Find where the given text appears and provide that cell's center as (x, y) coordinate. 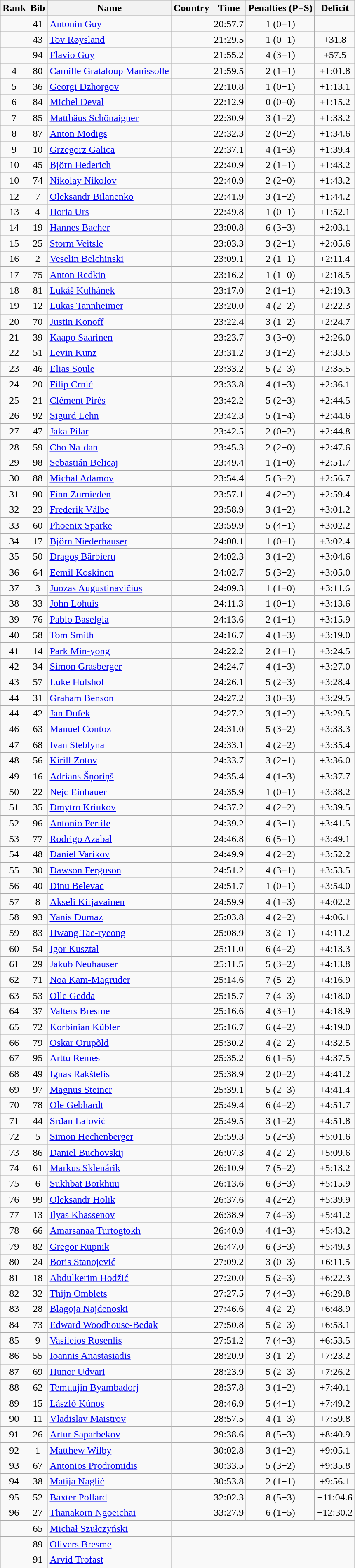
Hunor Udvari (109, 1372)
23:00.8 (229, 228)
+2:03.1 (335, 228)
+2:33.5 (335, 353)
Elias Soule (109, 369)
23:42.5 (229, 431)
Juozas Augustinavičius (109, 588)
Blagoja Najdenoski (109, 1309)
Tom Smith (109, 635)
+6:29.8 (335, 1293)
Valters Bresme (109, 1011)
+9:56.1 (335, 1482)
Thijn Omblets (109, 1293)
22:30.9 (229, 118)
+2:51.7 (335, 463)
Flavio Guy (109, 55)
Bib (38, 8)
Jaka Pilar (109, 431)
Time (229, 8)
Rodrigo Azabal (109, 839)
27:27.5 (229, 1293)
+5:15.9 (335, 1183)
+3:39.5 (335, 807)
+6:53.1 (335, 1325)
22:41.9 (229, 196)
Clément Pirès (109, 400)
24:02.7 (229, 572)
Finn Zurnieden (109, 494)
Adrians Šņoriņš (109, 776)
Georgi Dzhorgov (109, 86)
Srđan Lalović (109, 1121)
Anton Redkin (109, 275)
23:49.4 (229, 463)
+3:37.7 (335, 776)
Ignas Rakštelis (109, 1074)
+7:40.1 (335, 1387)
Thanakorn Ngoeichai (109, 1513)
23:31.2 (229, 353)
24:33.7 (229, 761)
Dragoș Bărbieru (109, 557)
Lukáš Kulhánek (109, 290)
Luke Hulshof (109, 682)
+1:01.8 (335, 71)
Jakub Neuhauser (109, 964)
99 (38, 1199)
+2:35.5 (335, 369)
Nikolay Nikolov (109, 180)
Cho Na-dan (109, 447)
+5:49.3 (335, 1246)
26:07.3 (229, 1152)
22:12.9 (229, 102)
27:20.0 (229, 1278)
+3:52.2 (335, 854)
3 (3+0) (280, 337)
24:13.6 (229, 619)
Daniel Varikov (109, 854)
Michel Deval (109, 102)
24:35.9 (229, 792)
Country (191, 8)
28:20.9 (229, 1356)
Kirill Zotov (109, 761)
Temuujin Byambadorj (109, 1387)
Simon Hechenberger (109, 1136)
+3:13.6 (335, 604)
+57.5 (335, 55)
Abdulkerim Hodžić (109, 1278)
Olivers Bresme (109, 1544)
28:46.9 (229, 1403)
+1:13.1 (335, 86)
Lukas Tannheimer (109, 306)
23:09.1 (229, 259)
+2:44.5 (335, 400)
22:37.1 (229, 149)
+3:11.6 (335, 588)
33:27.9 (229, 1513)
30:33.5 (229, 1466)
Eemil Koskinen (109, 572)
23:23.7 (229, 337)
Ivan Steblyna (109, 745)
Park Min-yong (109, 651)
+4:06.1 (335, 917)
24:31.0 (229, 729)
Nejc Einhauer (109, 792)
Oleksandr Bilanenko (109, 196)
Manuel Contoz (109, 729)
Storm Veitsle (109, 243)
23:22.4 (229, 322)
Justin Konoff (109, 322)
24:16.7 (229, 635)
0 (0+0) (280, 102)
23:17.0 (229, 290)
23:59.9 (229, 525)
25:30.2 (229, 1043)
24:09.3 (229, 588)
23:42.3 (229, 415)
+3:35.4 (335, 745)
Björn Hederich (109, 165)
22:32.3 (229, 133)
24:46.8 (229, 839)
+2:19.3 (335, 290)
+1:33.2 (335, 118)
+4:37.5 (335, 1058)
23:57.1 (229, 494)
1 (38, 1450)
11 (38, 1419)
21:59.5 (229, 71)
+2:18.5 (335, 275)
+2:44.6 (335, 415)
Phoenix Sparke (109, 525)
+3:02.2 (335, 525)
+6:11.5 (335, 1262)
23:33.8 (229, 384)
+3:15.9 (335, 619)
+2:47.6 (335, 447)
Camille Grataloup Manissolle (109, 71)
+3:19.0 (335, 635)
28:57.5 (229, 1419)
24:33.1 (229, 745)
+1:34.6 (335, 133)
Graham Benson (109, 698)
Matthew Wilby (109, 1450)
Arvid Trofast (109, 1560)
Noa Kam-Magruder (109, 980)
+7:26.2 (335, 1372)
+4:11.2 (335, 933)
25:03.8 (229, 917)
24:02.3 (229, 557)
Penalties (P+S) (280, 8)
+5:01.6 (335, 1136)
25:35.2 (229, 1058)
32:02.3 (229, 1497)
26:10.9 (229, 1168)
+2:22.3 (335, 306)
Rank (14, 8)
28:37.8 (229, 1387)
25:14.6 (229, 980)
+4:32.5 (335, 1043)
+4:41.2 (335, 1074)
24:11.3 (229, 604)
+2:24.7 (335, 322)
+1:44.2 (335, 196)
+2:56.7 (335, 478)
20:57.7 (229, 24)
+5:41.2 (335, 1215)
Veselin Belchinski (109, 259)
25:59.3 (229, 1136)
+5:13.2 (335, 1168)
Sukhbat Borkhuu (109, 1183)
Oskar Orupõld (109, 1043)
25:11.0 (229, 948)
24:59.9 (229, 901)
+7:49.2 (335, 1403)
+8:40.9 (335, 1434)
+6:48.9 (335, 1309)
Olle Gedda (109, 996)
John Lohuis (109, 604)
21:29.5 (229, 40)
Dawson Ferguson (109, 870)
Name (109, 8)
24:35.4 (229, 776)
+4:13.8 (335, 964)
27:51.2 (229, 1340)
+3:33.3 (335, 729)
24:37.2 (229, 807)
30:53.8 (229, 1482)
23:42.2 (229, 400)
+7:59.8 (335, 1419)
21:55.2 (229, 55)
+4:19.0 (335, 1027)
6 (5+1) (280, 839)
Deficit (335, 8)
25:49.5 (229, 1121)
27:46.6 (229, 1309)
+5:39.9 (335, 1199)
+4:51.8 (335, 1121)
Magnus Steiner (109, 1090)
27:50.8 (229, 1325)
+2:26.0 (335, 337)
Vasileios Rosenlis (109, 1340)
+3:36.0 (335, 761)
25:38.9 (229, 1074)
Sebastián Belicaj (109, 463)
22:49.8 (229, 212)
Matthäus Schönaigner (109, 118)
26:40.9 (229, 1231)
+4:41.4 (335, 1090)
Hwang Tae-ryeong (109, 933)
25:16.6 (229, 1011)
24:51.7 (229, 886)
Daniel Buchovskij (109, 1152)
25:49.4 (229, 1105)
24:24.7 (229, 666)
+5:09.6 (335, 1152)
+1:39.4 (335, 149)
+2:36.1 (335, 384)
Anton Modigs (109, 133)
Markus Sklenárik (109, 1168)
Grzegorz Galica (109, 149)
24:51.2 (229, 870)
Yanis Dumaz (109, 917)
24:22.2 (229, 651)
Amarsanaa Turtogtokh (109, 1231)
+3:49.1 (335, 839)
+3:38.2 (335, 792)
Ilyas Khassenov (109, 1215)
Tov Røysland (109, 40)
23:58.9 (229, 510)
Kaapo Saarinen (109, 337)
+2:59.4 (335, 494)
+3:01.2 (335, 510)
Edward Woodhouse-Bedak (109, 1325)
Björn Niederhauser (109, 541)
Antonio Pertile (109, 823)
+2:44.8 (335, 431)
98 (38, 463)
Matija Naglić (109, 1482)
+3:41.5 (335, 823)
+3:24.5 (335, 651)
+4:13.3 (335, 948)
Michał Szułczyński (109, 1528)
Michal Adamov (109, 478)
30:02.8 (229, 1450)
5 (1+4) (280, 415)
Jan Dufek (109, 714)
+9:35.8 (335, 1466)
Horia Urs (109, 212)
+4:51.7 (335, 1105)
+4:18.9 (335, 1011)
Korbinian Kübler (109, 1027)
+6:22.3 (335, 1278)
2 (38, 259)
+7:23.2 (335, 1356)
+5:43.2 (335, 1231)
+1:15.2 (335, 102)
23:33.2 (229, 369)
24:26.1 (229, 682)
23:45.3 (229, 447)
Sigurd Lehn (109, 415)
Antonin Guy (109, 24)
László Kúnos (109, 1403)
Filip Crnić (109, 384)
Simon Grasberger (109, 666)
+3:53.5 (335, 870)
Dinu Belevac (109, 886)
22:10.8 (229, 86)
23:03.3 (229, 243)
Boris Stanojević (109, 1262)
Pablo Baselgia (109, 619)
23:20.0 (229, 306)
+2:11.4 (335, 259)
Vladislav Maistrov (109, 1419)
+3:54.0 (335, 886)
27:09.2 (229, 1262)
25:11.5 (229, 964)
Ioannis Anastasiadis (109, 1356)
26:13.6 (229, 1183)
Artur Saparbekov (109, 1434)
Hannes Bacher (109, 228)
+4:02.2 (335, 901)
+4:18.0 (335, 996)
Dmytro Kriukov (109, 807)
+4:16.9 (335, 980)
26:47.0 (229, 1246)
26:37.6 (229, 1199)
+9:05.1 (335, 1450)
Arttu Remes (109, 1058)
24:49.9 (229, 854)
25:16.7 (229, 1027)
Gregor Rupnik (109, 1246)
+3:04.6 (335, 557)
Igor Kusztal (109, 948)
28:23.9 (229, 1372)
+6:53.5 (335, 1340)
25:08.9 (229, 933)
29:38.6 (229, 1434)
+2:05.6 (335, 243)
25:15.7 (229, 996)
Antonios Prodromidis (109, 1466)
24:00.1 (229, 541)
97 (38, 1090)
23:16.2 (229, 275)
3 (38, 588)
+3:05.0 (335, 572)
24:39.2 (229, 823)
Ole Gebhardt (109, 1105)
+1:52.1 (335, 212)
+3:27.0 (335, 666)
+11:04.6 (335, 1497)
25:39.1 (229, 1090)
Akseli Kirjavainen (109, 901)
Oleksandr Holik (109, 1199)
23:54.4 (229, 478)
Levin Kunz (109, 353)
+3:02.4 (335, 541)
Baxter Pollard (109, 1497)
26:38.9 (229, 1215)
+31.8 (335, 40)
45 (38, 165)
+3:28.4 (335, 682)
Frederik Välbe (109, 510)
+12:30.2 (335, 1513)
